Scan for the cell matching the given text and deliver its [X, Y] coordinate at center. 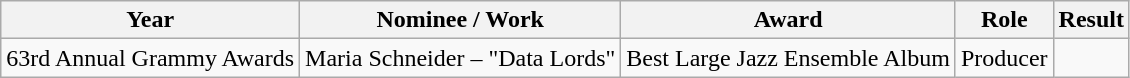
Maria Schneider – "Data Lords" [460, 58]
Role [1004, 20]
Nominee / Work [460, 20]
Producer [1004, 58]
Year [150, 20]
Result [1091, 20]
Best Large Jazz Ensemble Album [788, 58]
Award [788, 20]
63rd Annual Grammy Awards [150, 58]
